Return [x, y] of the center of cell containing provided text 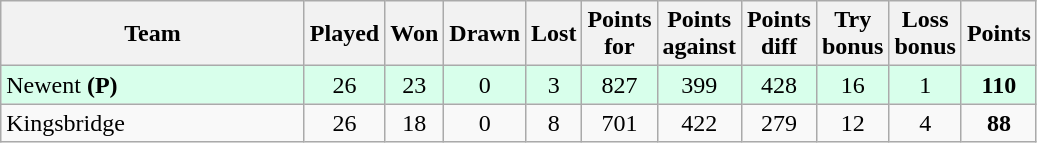
88 [998, 123]
Drawn [485, 34]
701 [620, 123]
279 [778, 123]
Kingsbridge [153, 123]
Points against [699, 34]
Loss bonus [925, 34]
8 [554, 123]
Points [998, 34]
Played [344, 34]
428 [778, 85]
23 [414, 85]
422 [699, 123]
16 [852, 85]
Try bonus [852, 34]
1 [925, 85]
110 [998, 85]
12 [852, 123]
3 [554, 85]
827 [620, 85]
Points diff [778, 34]
Won [414, 34]
Points for [620, 34]
Lost [554, 34]
399 [699, 85]
Newent (P) [153, 85]
18 [414, 123]
Team [153, 34]
4 [925, 123]
